Identify which cell holds the provided text, then report its (x, y) central coordinate. 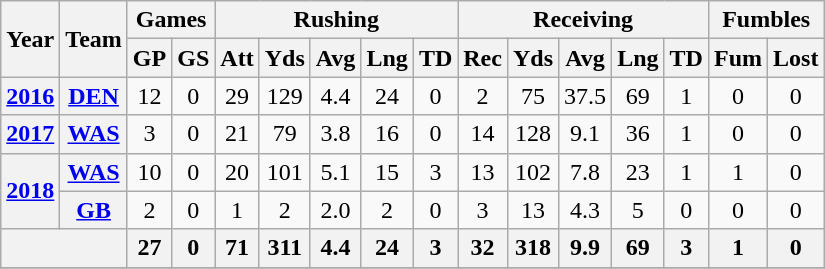
23 (638, 172)
Lost (796, 58)
27 (149, 248)
9.1 (586, 134)
4.3 (586, 210)
79 (284, 134)
32 (483, 248)
3.8 (336, 134)
Fum (738, 58)
311 (284, 248)
Rec (483, 58)
21 (237, 134)
Receiving (584, 20)
2018 (30, 191)
Fumbles (766, 20)
2017 (30, 134)
GS (194, 58)
GP (149, 58)
2.0 (336, 210)
15 (387, 172)
9.9 (586, 248)
2016 (30, 96)
14 (483, 134)
5 (638, 210)
75 (532, 96)
20 (237, 172)
GB (94, 210)
DEN (94, 96)
102 (532, 172)
37.5 (586, 96)
7.8 (586, 172)
29 (237, 96)
101 (284, 172)
Games (170, 20)
Team (94, 39)
12 (149, 96)
36 (638, 134)
Att (237, 58)
129 (284, 96)
5.1 (336, 172)
Rushing (336, 20)
128 (532, 134)
16 (387, 134)
Year (30, 39)
318 (532, 248)
71 (237, 248)
10 (149, 172)
